Return the [X, Y] coordinate for the center point of the cell that contains the specified text.  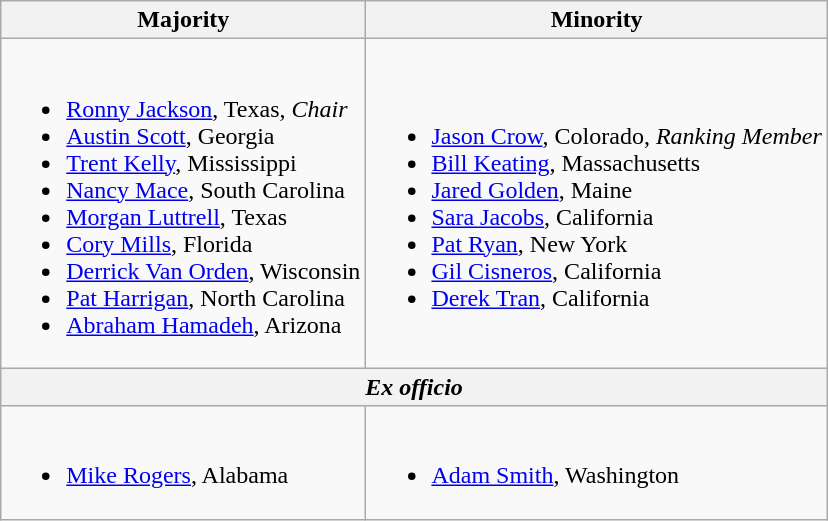
Ex officio [414, 387]
Majority [184, 20]
Mike Rogers, Alabama [184, 462]
Adam Smith, Washington [596, 462]
Minority [596, 20]
